Scan for the cell matching the given text and deliver its [X, Y] coordinate at center. 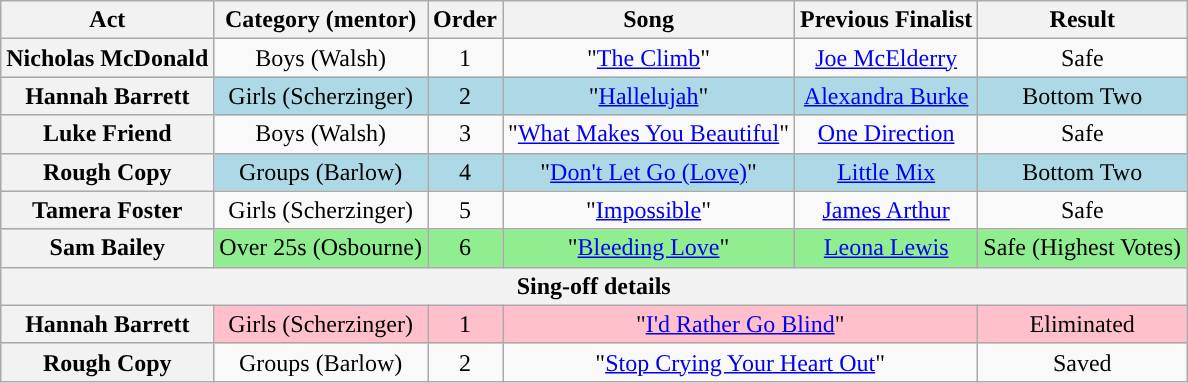
One Direction [886, 134]
6 [466, 248]
Alexandra Burke [886, 96]
"The Climb" [649, 58]
Leona Lewis [886, 248]
Order [466, 20]
James Arthur [886, 210]
Song [649, 20]
Tamera Foster [108, 210]
Luke Friend [108, 134]
Act [108, 20]
5 [466, 210]
Previous Finalist [886, 20]
3 [466, 134]
"Bleeding Love" [649, 248]
"Impossible" [649, 210]
Nicholas McDonald [108, 58]
Sam Bailey [108, 248]
Safe (Highest Votes) [1082, 248]
Eliminated [1082, 324]
"Stop Crying Your Heart Out" [740, 362]
Category (mentor) [321, 20]
Little Mix [886, 172]
"I'd Rather Go Blind" [740, 324]
Joe McElderry [886, 58]
Result [1082, 20]
"Hallelujah" [649, 96]
4 [466, 172]
"What Makes You Beautiful" [649, 134]
Over 25s (Osbourne) [321, 248]
Sing-off details [594, 286]
Saved [1082, 362]
"Don't Let Go (Love)" [649, 172]
